Provide the [X, Y] coordinate of the cell's center where the given text is located.  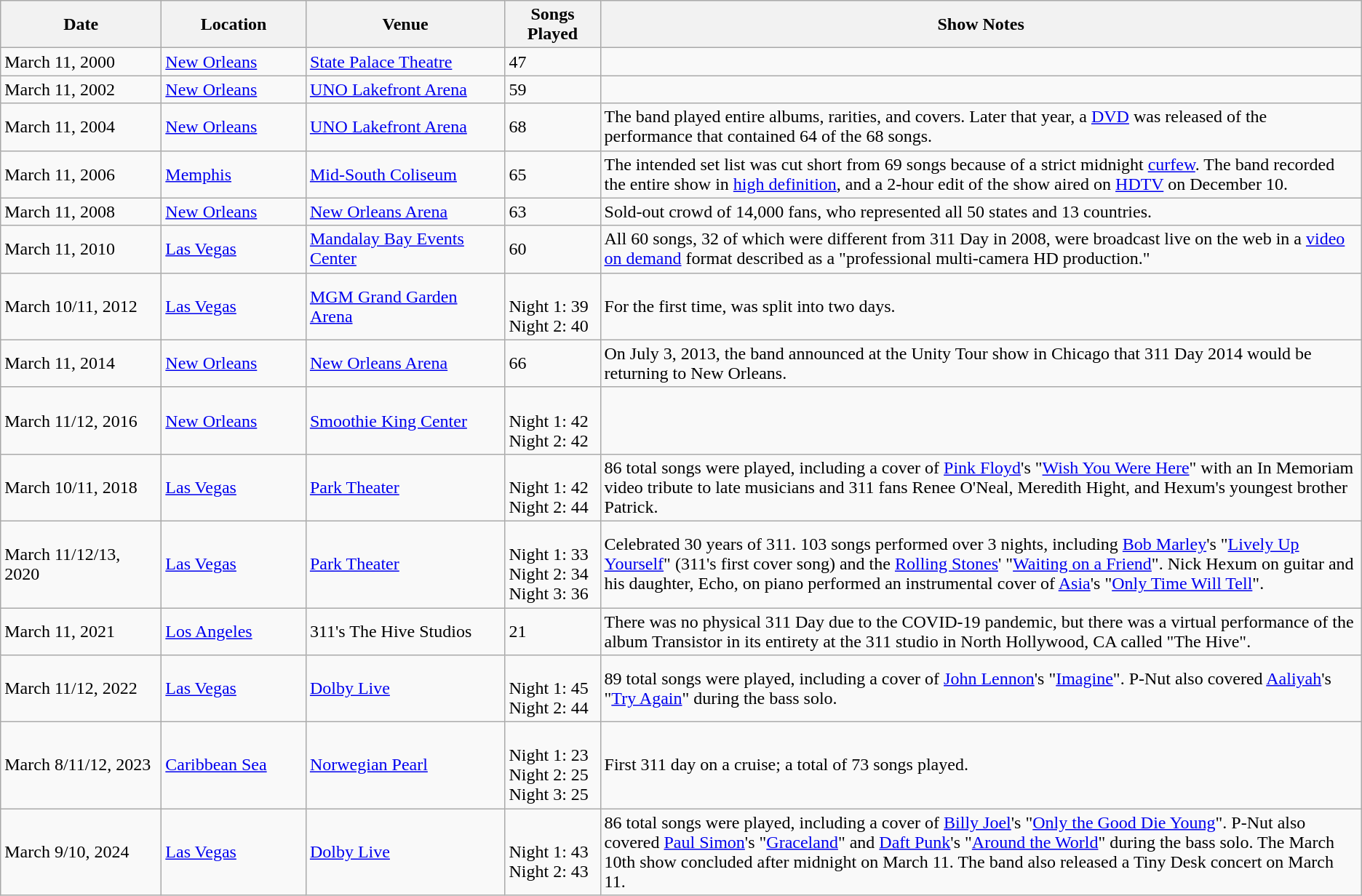
March 10/11, 2012 [81, 306]
Memphis [234, 175]
Night 1: 45 Night 2: 44 [553, 689]
First 311 day on a cruise; a total of 73 songs played. [981, 765]
63 [553, 212]
Night 1: 23 Night 2: 25 Night 3: 25 [553, 765]
MGM Grand Garden Arena [405, 306]
March 11, 2000 [81, 62]
Date [81, 25]
21 [553, 631]
March 10/11, 2018 [81, 487]
Mid-South Coliseum [405, 175]
Location [234, 25]
Night 1: 43 Night 2: 43 [553, 852]
Sold-out crowd of 14,000 fans, who represented all 50 states and 13 countries. [981, 212]
March 11, 2006 [81, 175]
Norwegian Pearl [405, 765]
47 [553, 62]
89 total songs were played, including a cover of John Lennon's "Imagine". P-Nut also covered Aaliyah's "Try Again" during the bass solo. [981, 689]
65 [553, 175]
March 11/12, 2016 [81, 420]
March 11, 2010 [81, 249]
The band played entire albums, rarities, and covers. Later that year, a DVD was released of the performance that contained 64 of the 68 songs. [981, 127]
Songs Played [553, 25]
March 11/12, 2022 [81, 689]
Los Angeles [234, 631]
Show Notes [981, 25]
Caribbean Sea [234, 765]
Night 1: 33 Night 2: 34 Night 3: 36 [553, 564]
March 11, 2004 [81, 127]
State Palace Theatre [405, 62]
311's The Hive Studios [405, 631]
Night 1: 42 Night 2: 44 [553, 487]
Venue [405, 25]
March 11, 2014 [81, 364]
59 [553, 89]
March 11, 2002 [81, 89]
60 [553, 249]
March 8/11/12, 2023 [81, 765]
On July 3, 2013, the band announced at the Unity Tour show in Chicago that 311 Day 2014 would be returning to New Orleans. [981, 364]
Night 1: 42 Night 2: 42 [553, 420]
66 [553, 364]
68 [553, 127]
March 11, 2008 [81, 212]
For the first time, was split into two days. [981, 306]
March 11, 2021 [81, 631]
March 9/10, 2024 [81, 852]
Smoothie King Center [405, 420]
March 11/12/13, 2020 [81, 564]
Night 1: 39 Night 2: 40 [553, 306]
Mandalay Bay Events Center [405, 249]
